Return (x, y) of the center of cell containing provided text 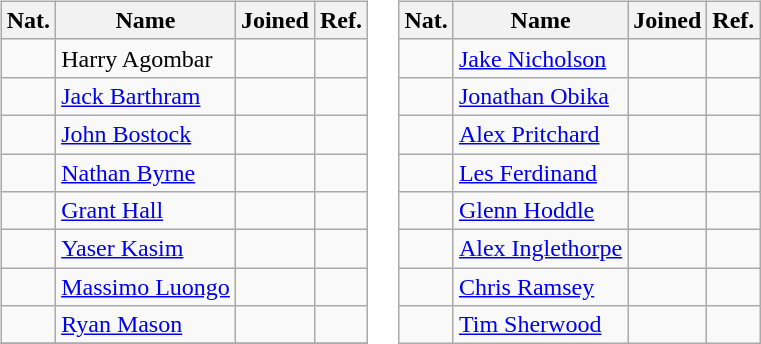
Nathan Byrne (146, 173)
Jonathan Obika (540, 96)
Alex Inglethorpe (540, 249)
Grant Hall (146, 211)
Massimo Luongo (146, 287)
Tim Sherwood (540, 325)
Alex Pritchard (540, 134)
Chris Ramsey (540, 287)
Harry Agombar (146, 58)
Les Ferdinand (540, 173)
Jake Nicholson (540, 58)
John Bostock (146, 134)
Jack Barthram (146, 96)
Ryan Mason (146, 325)
Yaser Kasim (146, 249)
Glenn Hoddle (540, 211)
